Determine the [X, Y] coordinate at the center of the cell enclosing the given text.  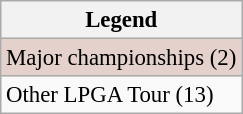
Major championships (2) [122, 58]
Legend [122, 20]
Other LPGA Tour (13) [122, 95]
